Pinpoint the cell where the given text exists, returning its (X, Y) midpoint coordinate. 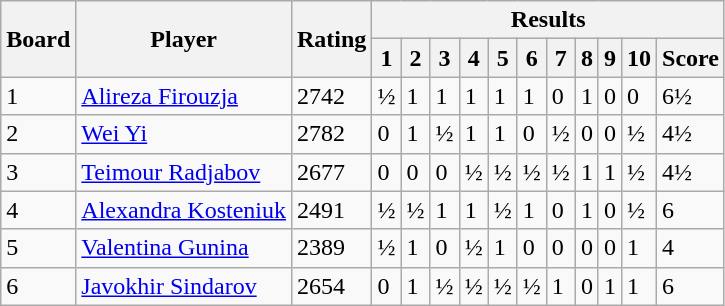
Player (184, 39)
2491 (331, 210)
Score (691, 58)
2389 (331, 248)
8 (586, 58)
2677 (331, 172)
Teimour Radjabov (184, 172)
10 (638, 58)
2654 (331, 286)
Alireza Firouzja (184, 96)
Results (548, 20)
6½ (691, 96)
Board (38, 39)
9 (610, 58)
Rating (331, 39)
Wei Yi (184, 134)
Valentina Gunina (184, 248)
2782 (331, 134)
2742 (331, 96)
Alexandra Kosteniuk (184, 210)
Javokhir Sindarov (184, 286)
7 (560, 58)
